Detect which cell encompasses the target text, then output its [X, Y] center coordinate. 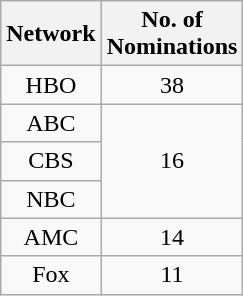
CBS [51, 161]
ABC [51, 123]
NBC [51, 199]
Network [51, 34]
14 [172, 237]
AMC [51, 237]
HBO [51, 85]
No. ofNominations [172, 34]
38 [172, 85]
11 [172, 275]
16 [172, 161]
Fox [51, 275]
